Search for the cell housing the specified text and yield its (X, Y) center coordinate. 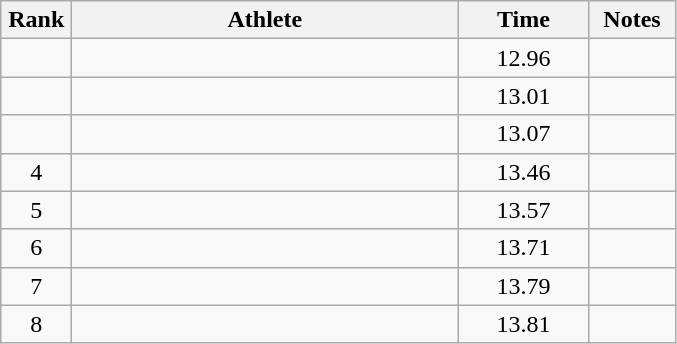
13.79 (524, 286)
Rank (36, 20)
6 (36, 248)
13.57 (524, 210)
5 (36, 210)
Notes (632, 20)
13.81 (524, 324)
13.71 (524, 248)
12.96 (524, 58)
13.07 (524, 134)
Time (524, 20)
13.01 (524, 96)
Athlete (265, 20)
7 (36, 286)
4 (36, 172)
13.46 (524, 172)
8 (36, 324)
